For the text-containing cell, return its midpoint in (x, y) coordinate format. 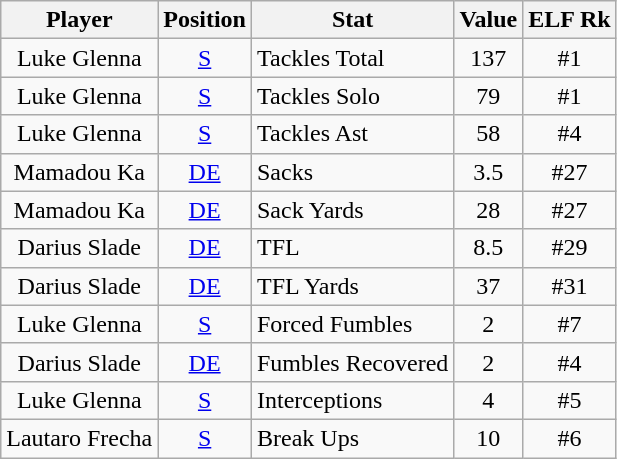
#7 (570, 324)
58 (488, 134)
TFL (352, 248)
Tackles Total (352, 58)
Position (205, 20)
79 (488, 96)
10 (488, 438)
37 (488, 286)
8.5 (488, 248)
ELF Rk (570, 20)
Sack Yards (352, 210)
Break Ups (352, 438)
137 (488, 58)
Fumbles Recovered (352, 362)
TFL Yards (352, 286)
Value (488, 20)
#5 (570, 400)
4 (488, 400)
Lautaro Frecha (80, 438)
Sacks (352, 172)
Forced Fumbles (352, 324)
Tackles Ast (352, 134)
3.5 (488, 172)
#6 (570, 438)
#31 (570, 286)
#29 (570, 248)
28 (488, 210)
Stat (352, 20)
Interceptions (352, 400)
Player (80, 20)
Tackles Solo (352, 96)
